Find where the given text appears and provide that cell's center as (x, y) coordinate. 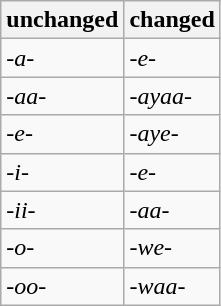
-a- (62, 58)
-aye- (172, 134)
-oo- (62, 286)
-ayaa- (172, 96)
-waa- (172, 286)
-we- (172, 248)
unchanged (62, 20)
-ii- (62, 210)
-o- (62, 248)
-i- (62, 172)
changed (172, 20)
